Provide the [X, Y] coordinate of the cell's center where the given text is located.  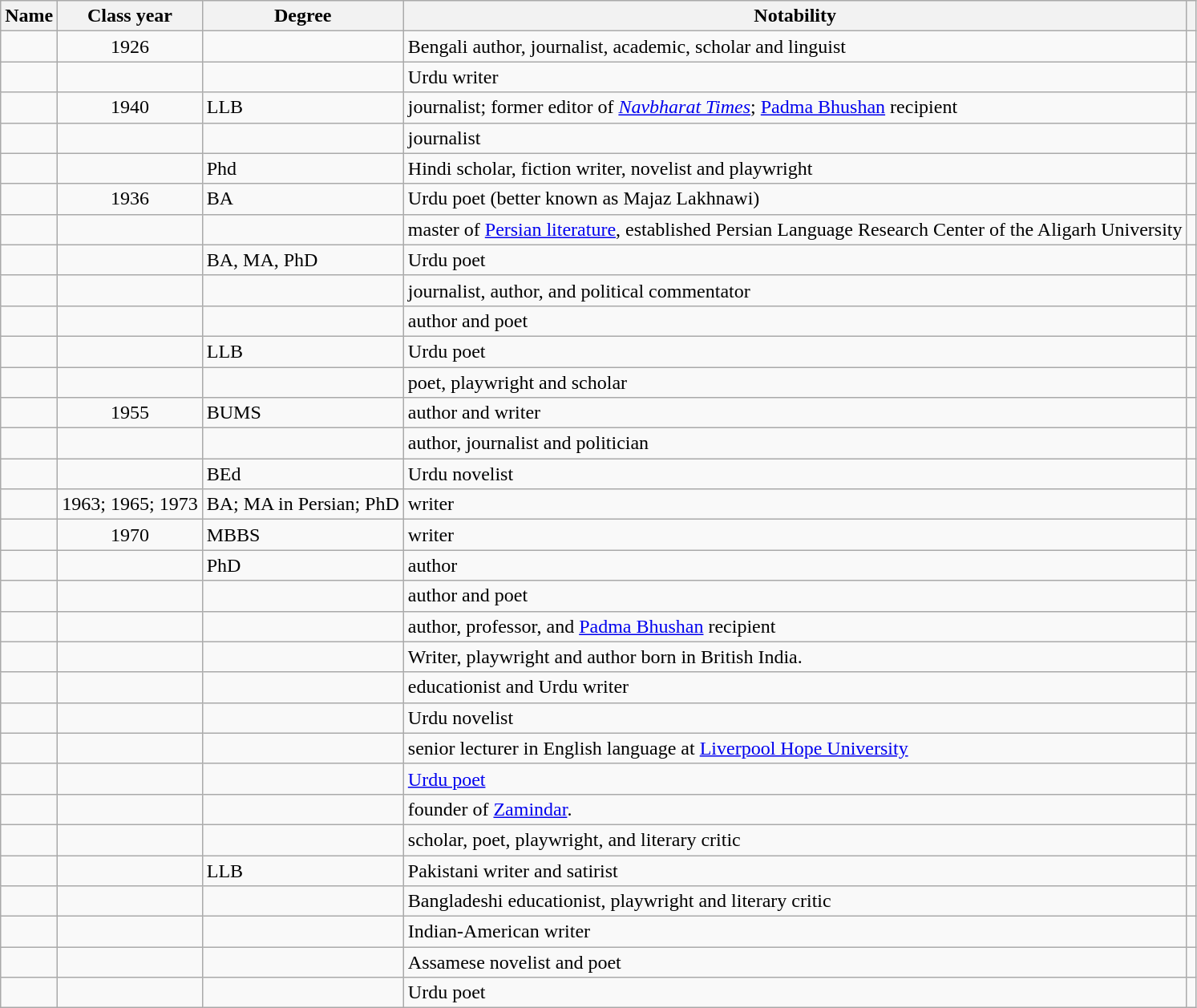
Notability [795, 16]
poet, playwright and scholar [795, 383]
PhD [303, 565]
Hindi scholar, fiction writer, novelist and playwright [795, 168]
Writer, playwright and author born in British India. [795, 657]
Bengali author, journalist, academic, scholar and linguist [795, 47]
Class year [130, 16]
Urdu poet (better known as Majaz Lakhnawi) [795, 199]
master of Persian literature, established Persian Language Research Center of the Aligarh University [795, 229]
1963; 1965; 1973 [130, 504]
Phd [303, 168]
author and writer [795, 413]
educationist and Urdu writer [795, 687]
founder of Zamindar. [795, 809]
author, journalist and politician [795, 443]
Pakistani writer and satirist [795, 870]
1940 [130, 107]
BA; MA in Persian; PhD [303, 504]
1970 [130, 535]
scholar, poet, playwright, and literary critic [795, 840]
Bangladeshi educationist, playwright and literary critic [795, 901]
Assamese novelist and poet [795, 962]
1926 [130, 47]
BA [303, 199]
journalist, author, and political commentator [795, 290]
MBBS [303, 535]
journalist [795, 138]
senior lecturer in English language at Liverpool Hope University [795, 748]
Urdu writer [795, 77]
Indian-American writer [795, 932]
BUMS [303, 413]
journalist; former editor of Navbharat Times; Padma Bhushan recipient [795, 107]
author, professor, and Padma Bhushan recipient [795, 626]
author [795, 565]
Name [29, 16]
1936 [130, 199]
BEd [303, 474]
Degree [303, 16]
BA, MA, PhD [303, 260]
1955 [130, 413]
